Find where the given text appears and provide that cell's center as [X, Y] coordinate. 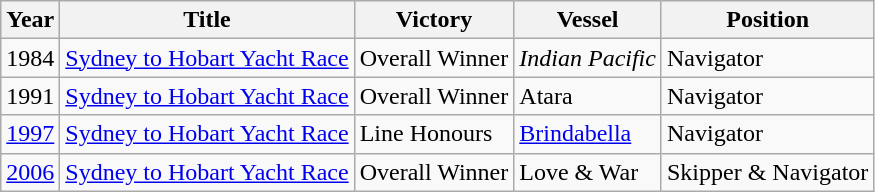
Brindabella [588, 134]
Title [207, 20]
Line Honours [434, 134]
1997 [30, 134]
1991 [30, 96]
Position [767, 20]
Year [30, 20]
Vessel [588, 20]
2006 [30, 172]
1984 [30, 58]
Indian Pacific [588, 58]
Skipper & Navigator [767, 172]
Love & War [588, 172]
Victory [434, 20]
Atara [588, 96]
